Identify which cell holds the provided text, then report its (X, Y) central coordinate. 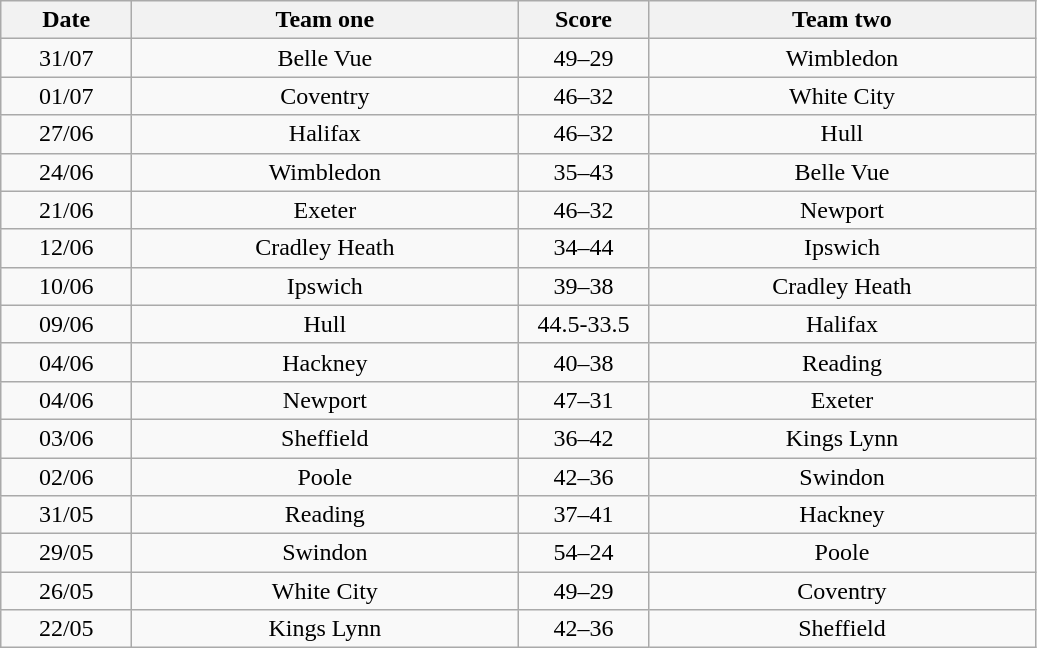
01/07 (66, 96)
Team one (325, 20)
40–38 (584, 362)
Score (584, 20)
02/06 (66, 477)
12/06 (66, 248)
37–41 (584, 515)
34–44 (584, 248)
22/05 (66, 629)
27/06 (66, 134)
26/05 (66, 591)
Team two (842, 20)
29/05 (66, 553)
35–43 (584, 172)
31/05 (66, 515)
09/06 (66, 324)
47–31 (584, 400)
31/07 (66, 58)
21/06 (66, 210)
10/06 (66, 286)
54–24 (584, 553)
03/06 (66, 438)
36–42 (584, 438)
39–38 (584, 286)
24/06 (66, 172)
44.5-33.5 (584, 324)
Date (66, 20)
